For the text-containing cell, return its midpoint in (X, Y) coordinate format. 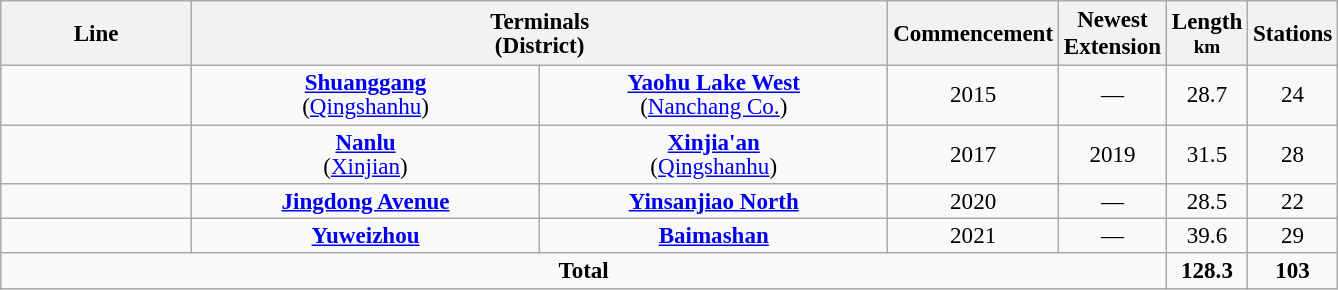
Line (96, 34)
Yaohu Lake West(Nanchang Co.) (714, 96)
Baimashan (714, 236)
Jingdong Avenue (365, 202)
Total (584, 272)
128.3 (1206, 272)
Shuanggang(Qingshanhu) (365, 96)
Nanlu(Xinjian) (365, 154)
2017 (974, 154)
31.5 (1206, 154)
Commencement (974, 34)
Yinsanjiao North (714, 202)
Lengthkm (1206, 34)
Yuweizhou (365, 236)
2015 (974, 96)
28.7 (1206, 96)
Stations (1293, 34)
Xinjia'an(Qingshanhu) (714, 154)
24 (1293, 96)
29 (1293, 236)
39.6 (1206, 236)
NewestExtension (1112, 34)
Terminals(District) (539, 34)
2019 (1112, 154)
2021 (974, 236)
103 (1293, 272)
28 (1293, 154)
28.5 (1206, 202)
2020 (974, 202)
22 (1293, 202)
